Pinpoint the cell where the given text exists, returning its [X, Y] midpoint coordinate. 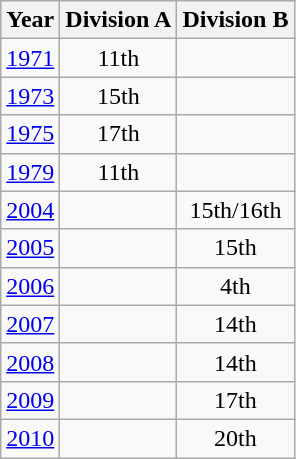
1979 [30, 172]
Division B [236, 20]
20th [236, 438]
2010 [30, 438]
2009 [30, 400]
1973 [30, 96]
4th [236, 286]
15th/16th [236, 210]
Year [30, 20]
2007 [30, 324]
2008 [30, 362]
1971 [30, 58]
2006 [30, 286]
Division A [118, 20]
2005 [30, 248]
1975 [30, 134]
2004 [30, 210]
